Determine the [X, Y] coordinate at the center of the cell enclosing the given text.  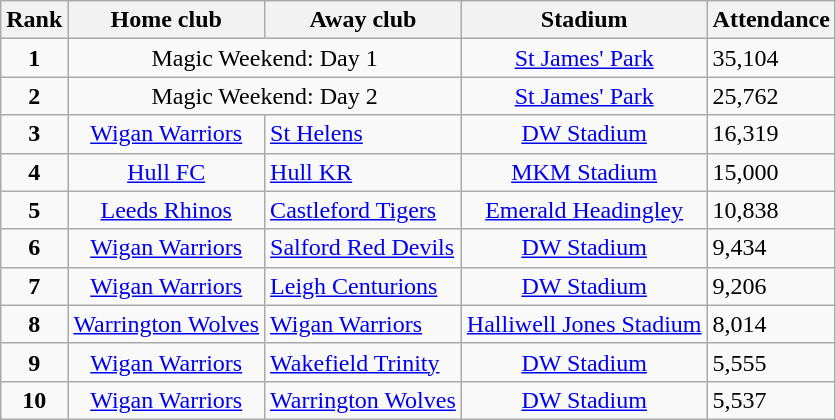
5,555 [771, 362]
St Helens [364, 134]
10 [34, 400]
9 [34, 362]
Magic Weekend: Day 1 [264, 58]
2 [34, 96]
Rank [34, 20]
5 [34, 210]
5,537 [771, 400]
25,762 [771, 96]
Halliwell Jones Stadium [584, 324]
Stadium [584, 20]
MKM Stadium [584, 172]
6 [34, 248]
Leeds Rhinos [166, 210]
4 [34, 172]
Castleford Tigers [364, 210]
15,000 [771, 172]
16,319 [771, 134]
Wakefield Trinity [364, 362]
8 [34, 324]
Salford Red Devils [364, 248]
9,206 [771, 286]
8,014 [771, 324]
Away club [364, 20]
9,434 [771, 248]
35,104 [771, 58]
Leigh Centurions [364, 286]
10,838 [771, 210]
Magic Weekend: Day 2 [264, 96]
Hull FC [166, 172]
Attendance [771, 20]
7 [34, 286]
3 [34, 134]
Home club [166, 20]
Emerald Headingley [584, 210]
1 [34, 58]
Hull KR [364, 172]
